Detect which cell encompasses the target text, then output its [x, y] center coordinate. 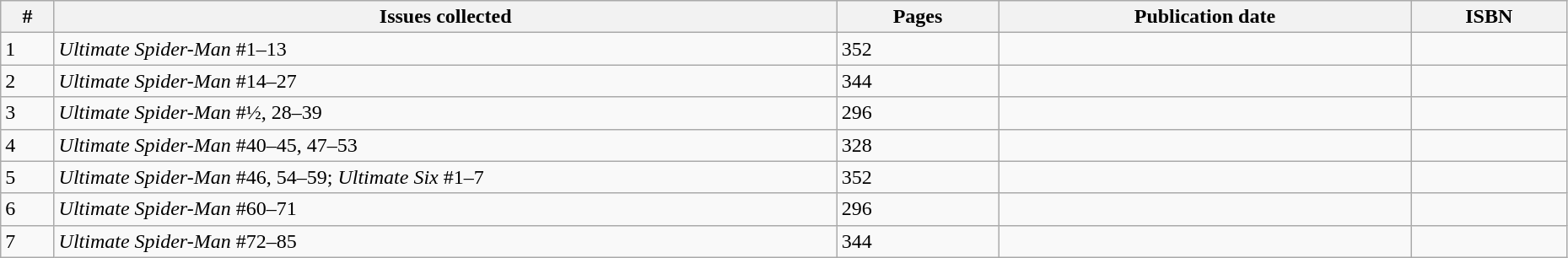
4 [27, 145]
5 [27, 177]
2 [27, 81]
Ultimate Spider-Man #40–45, 47–53 [445, 145]
Ultimate Spider-Man #72–85 [445, 241]
# [27, 17]
6 [27, 209]
Issues collected [445, 17]
Ultimate Spider-Man #14–27 [445, 81]
3 [27, 113]
Ultimate Spider-Man #½, 28–39 [445, 113]
7 [27, 241]
Ultimate Spider-Man #1–13 [445, 49]
Publication date [1205, 17]
1 [27, 49]
ISBN [1489, 17]
Ultimate Spider-Man #46, 54–59; Ultimate Six #1–7 [445, 177]
Ultimate Spider-Man #60–71 [445, 209]
Pages [918, 17]
328 [918, 145]
